Extract the (x, y) coordinate from the center of the cell holding the provided text.  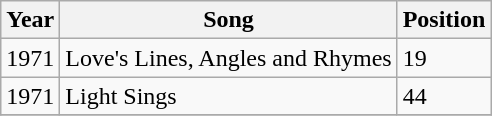
Song (228, 20)
Love's Lines, Angles and Rhymes (228, 58)
19 (444, 58)
Position (444, 20)
44 (444, 96)
Light Sings (228, 96)
Year (30, 20)
